From the cell containing the given text, extract its center point as (X, Y) coordinate. 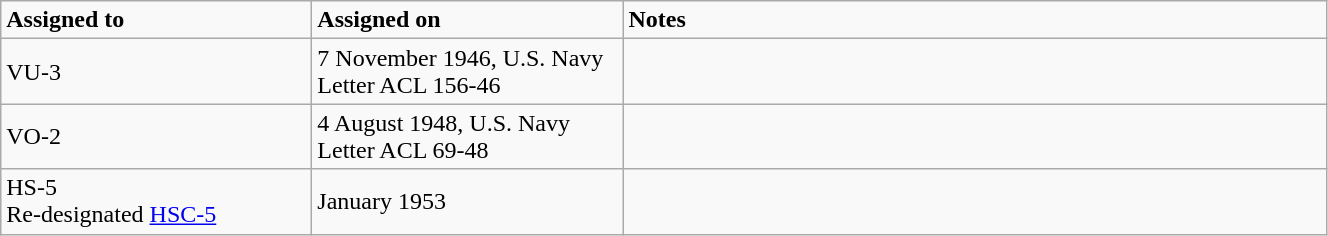
4 August 1948, U.S. Navy Letter ACL 69-48 (468, 136)
VU-3 (156, 72)
Assigned on (468, 20)
Notes (975, 20)
7 November 1946, U.S. Navy Letter ACL 156-46 (468, 72)
Assigned to (156, 20)
HS-5Re-designated HSC-5 (156, 202)
VO-2 (156, 136)
January 1953 (468, 202)
